Output the [x, y] coordinate of the center of the cell containing the given text.  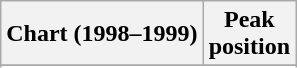
Chart (1998–1999) [102, 34]
Peakposition [249, 34]
